Capture the cell that displays the provided text and extract its [x, y] central coordinate. 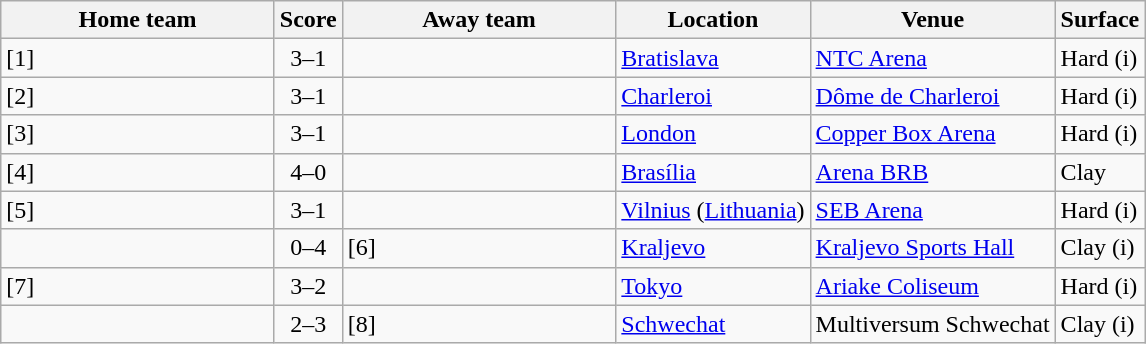
Kraljevo Sports Hall [932, 248]
London [713, 134]
3–2 [308, 286]
[1] [138, 58]
Clay [1100, 172]
Brasília [713, 172]
Dôme de Charleroi [932, 96]
0–4 [308, 248]
[2] [138, 96]
4–0 [308, 172]
Location [713, 20]
Bratislava [713, 58]
Arena BRB [932, 172]
[3] [138, 134]
Away team [479, 20]
[5] [138, 210]
Score [308, 20]
SEB Arena [932, 210]
Home team [138, 20]
[8] [479, 324]
Copper Box Arena [932, 134]
Kraljevo [713, 248]
Ariake Coliseum [932, 286]
Surface [1100, 20]
Schwechat [713, 324]
2–3 [308, 324]
Multiversum Schwechat [932, 324]
[4] [138, 172]
Venue [932, 20]
NTC Arena [932, 58]
[6] [479, 248]
Charleroi [713, 96]
Tokyo [713, 286]
Vilnius (Lithuania) [713, 210]
[7] [138, 286]
